From the cell containing the given text, extract its center point as (X, Y) coordinate. 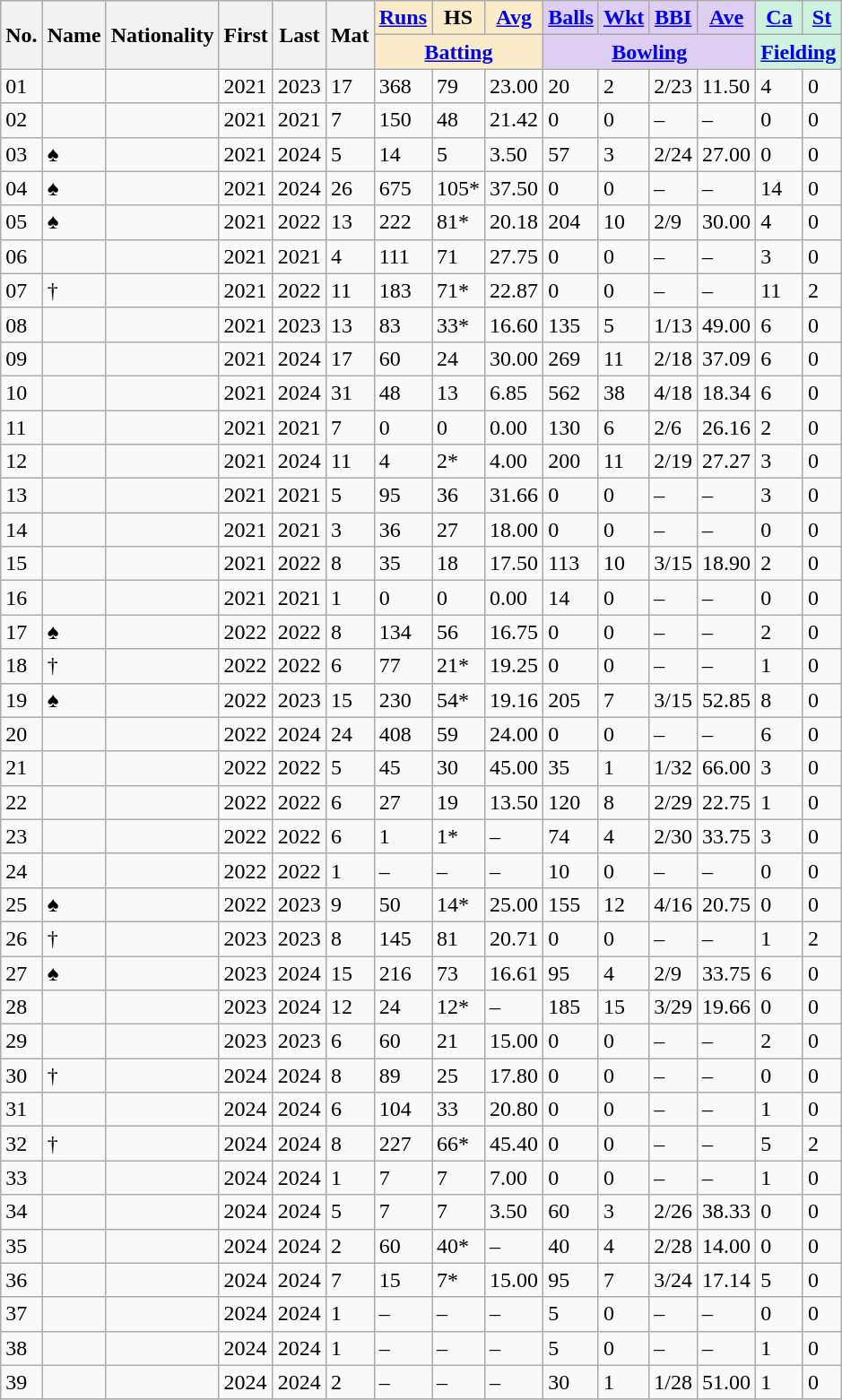
183 (403, 290)
1* (459, 836)
675 (403, 188)
4.00 (515, 462)
11.50 (726, 86)
18.00 (515, 530)
45.00 (515, 768)
Mat (350, 35)
1/32 (673, 768)
145 (403, 938)
74 (571, 836)
20.18 (515, 222)
71 (459, 256)
6.85 (515, 393)
269 (571, 359)
9 (350, 904)
81 (459, 938)
130 (571, 428)
204 (571, 222)
222 (403, 222)
08 (22, 324)
205 (571, 700)
59 (459, 734)
45 (403, 768)
02 (22, 120)
52.85 (726, 700)
120 (571, 802)
185 (571, 1007)
03 (22, 154)
2/6 (673, 428)
2/30 (673, 836)
83 (403, 324)
79 (459, 86)
2/19 (673, 462)
34 (22, 1212)
368 (403, 86)
20.71 (515, 938)
66* (459, 1144)
39 (22, 1382)
105* (459, 188)
19.25 (515, 666)
57 (571, 154)
16.75 (515, 632)
23 (22, 836)
21.42 (515, 120)
71* (459, 290)
16.61 (515, 972)
134 (403, 632)
24.00 (515, 734)
Balls (571, 18)
17.80 (515, 1076)
16 (22, 598)
06 (22, 256)
14* (459, 904)
3/29 (673, 1007)
89 (403, 1076)
First (246, 35)
16.60 (515, 324)
27.00 (726, 154)
28 (22, 1007)
155 (571, 904)
Nationality (162, 35)
St (821, 18)
Runs (403, 18)
45.40 (515, 1144)
Fielding (798, 52)
32 (22, 1144)
73 (459, 972)
Last (299, 35)
12* (459, 1007)
2* (459, 462)
19.16 (515, 700)
29 (22, 1041)
BBI (673, 18)
Ave (726, 18)
25.00 (515, 904)
216 (403, 972)
19.66 (726, 1007)
14.00 (726, 1246)
37 (22, 1314)
81* (459, 222)
20.80 (515, 1110)
54* (459, 700)
Name (74, 35)
37.50 (515, 188)
2/23 (673, 86)
Wkt (623, 18)
66.00 (726, 768)
135 (571, 324)
40 (571, 1246)
2/29 (673, 802)
7* (459, 1280)
3/24 (673, 1280)
200 (571, 462)
07 (22, 290)
562 (571, 393)
18.90 (726, 564)
22.75 (726, 802)
31.66 (515, 496)
13.50 (515, 802)
104 (403, 1110)
No. (22, 35)
38.33 (726, 1212)
2/28 (673, 1246)
HS (459, 18)
2/18 (673, 359)
111 (403, 256)
50 (403, 904)
04 (22, 188)
05 (22, 222)
20.75 (726, 904)
09 (22, 359)
17.50 (515, 564)
27.27 (726, 462)
18.34 (726, 393)
01 (22, 86)
Batting (459, 52)
2/24 (673, 154)
21* (459, 666)
Ca (780, 18)
Bowling (649, 52)
77 (403, 666)
17.14 (726, 1280)
Avg (515, 18)
1/28 (673, 1382)
56 (459, 632)
4/18 (673, 393)
26.16 (726, 428)
40* (459, 1246)
113 (571, 564)
230 (403, 700)
4/16 (673, 904)
23.00 (515, 86)
49.00 (726, 324)
22 (22, 802)
27.75 (515, 256)
37.09 (726, 359)
408 (403, 734)
2/26 (673, 1212)
1/13 (673, 324)
7.00 (515, 1178)
227 (403, 1144)
22.87 (515, 290)
150 (403, 120)
51.00 (726, 1382)
33* (459, 324)
